Determine the (X, Y) coordinate at the center of the cell enclosing the given text.  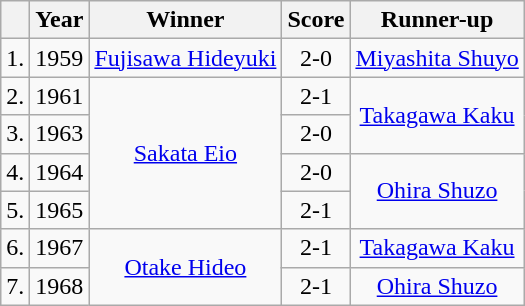
Runner-up (437, 20)
1. (16, 58)
Year (60, 20)
Score (316, 20)
Winner (186, 20)
Miyashita Shuyo (437, 58)
Otake Hideo (186, 267)
1963 (60, 134)
2. (16, 96)
1965 (60, 210)
1961 (60, 96)
Fujisawa Hideyuki (186, 58)
1959 (60, 58)
1967 (60, 248)
7. (16, 286)
1968 (60, 286)
1964 (60, 172)
Sakata Eio (186, 153)
5. (16, 210)
3. (16, 134)
4. (16, 172)
6. (16, 248)
